Find where the given text appears and provide that cell's center as (X, Y) coordinate. 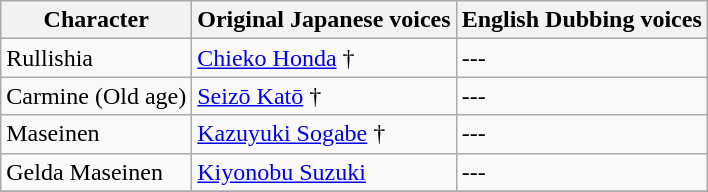
Character (96, 20)
Rullishia (96, 58)
Original Japanese voices (324, 20)
Chieko Honda † (324, 58)
Seizō Katō † (324, 96)
English Dubbing voices (582, 20)
Carmine (Old age) (96, 96)
Maseinen (96, 134)
Kiyonobu Suzuki (324, 172)
Gelda Maseinen (96, 172)
Kazuyuki Sogabe † (324, 134)
